Pinpoint the cell where the given text exists, returning its [X, Y] midpoint coordinate. 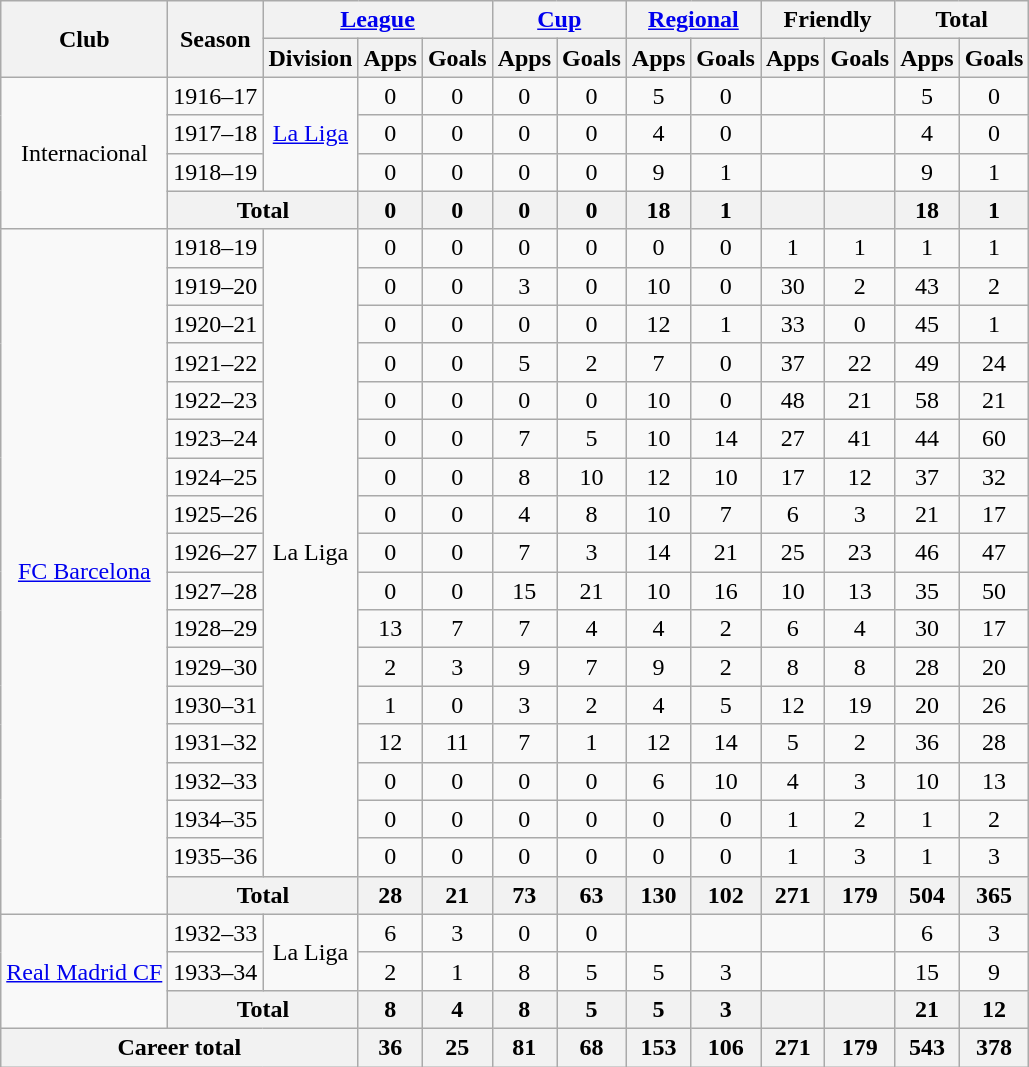
32 [994, 477]
Club [84, 39]
33 [792, 324]
35 [927, 591]
102 [726, 895]
130 [658, 895]
44 [927, 438]
Real Madrid CF [84, 971]
106 [726, 1047]
19 [860, 705]
50 [994, 591]
60 [994, 438]
41 [860, 438]
1921–22 [216, 362]
1931–32 [216, 743]
1926–27 [216, 553]
Regional [693, 20]
1920–21 [216, 324]
1930–31 [216, 705]
23 [860, 553]
26 [994, 705]
81 [524, 1047]
45 [927, 324]
1928–29 [216, 629]
47 [994, 553]
1923–24 [216, 438]
63 [592, 895]
43 [927, 286]
1917–18 [216, 134]
153 [658, 1047]
16 [726, 591]
FC Barcelona [84, 572]
365 [994, 895]
Cup [559, 20]
49 [927, 362]
Friendly [827, 20]
1934–35 [216, 819]
Season [216, 39]
League [378, 20]
48 [792, 400]
504 [927, 895]
1925–26 [216, 515]
1935–36 [216, 857]
Division [310, 58]
68 [592, 1047]
24 [994, 362]
58 [927, 400]
27 [792, 438]
1933–34 [216, 971]
543 [927, 1047]
1929–30 [216, 667]
Career total [180, 1047]
22 [860, 362]
73 [524, 895]
378 [994, 1047]
Internacional [84, 153]
11 [457, 743]
1927–28 [216, 591]
1922–23 [216, 400]
46 [927, 553]
1924–25 [216, 477]
1916–17 [216, 96]
1919–20 [216, 286]
